Return (x, y) of the center of cell containing provided text 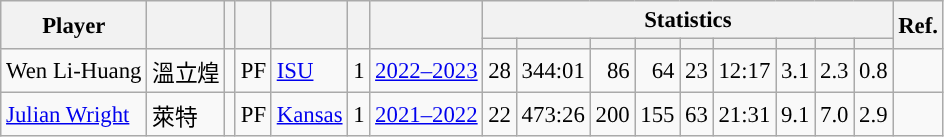
344:01 (553, 71)
21:31 (744, 115)
Julian Wright (74, 115)
12:17 (744, 71)
200 (612, 115)
155 (658, 115)
Ref. (918, 25)
23 (696, 71)
473:26 (553, 115)
9.1 (796, 115)
溫立煌 (186, 71)
2.3 (834, 71)
2021–2022 (426, 115)
86 (612, 71)
3.1 (796, 71)
64 (658, 71)
22 (500, 115)
28 (500, 71)
Kansas (309, 115)
萊特 (186, 115)
ISU (309, 71)
Statistics (688, 20)
Player (74, 25)
2022–2023 (426, 71)
63 (696, 115)
7.0 (834, 115)
0.8 (874, 71)
Wen Li-Huang (74, 71)
2.9 (874, 115)
